From the cell containing the given text, extract its center point as [X, Y] coordinate. 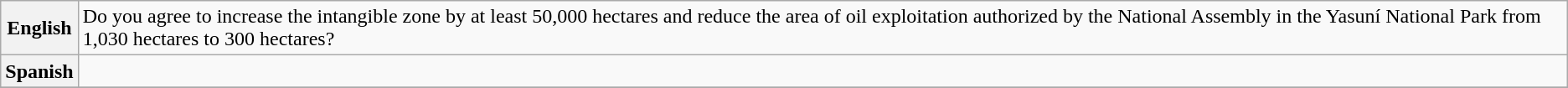
English [39, 28]
Spanish [39, 71]
